Return (x, y) of the center of cell containing provided text 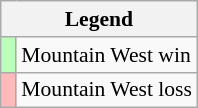
Legend (99, 19)
Mountain West win (106, 55)
Mountain West loss (106, 90)
